Search for the cell housing the specified text and yield its (x, y) center coordinate. 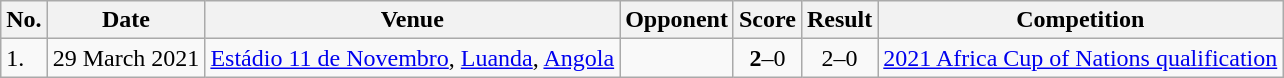
2021 Africa Cup of Nations qualification (1080, 58)
Competition (1080, 20)
Venue (412, 20)
Score (767, 20)
Date (126, 20)
Result (839, 20)
29 March 2021 (126, 58)
1. (24, 58)
Opponent (677, 20)
Estádio 11 de Novembro, Luanda, Angola (412, 58)
No. (24, 20)
